Locate the cell with the specified text and output its (X, Y) center coordinate. 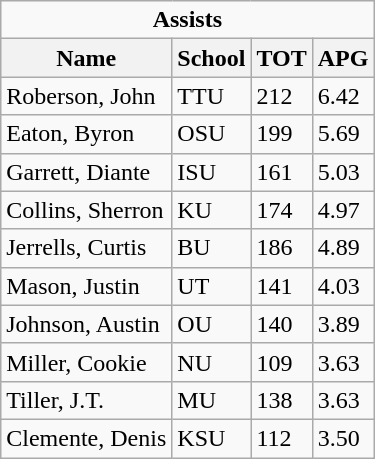
ISU (212, 172)
Jerrells, Curtis (86, 248)
OSU (212, 134)
174 (282, 210)
212 (282, 96)
4.97 (343, 210)
UT (212, 286)
Name (86, 58)
Miller, Cookie (86, 362)
KU (212, 210)
MU (212, 400)
KSU (212, 438)
Assists (188, 20)
5.69 (343, 134)
109 (282, 362)
TTU (212, 96)
Roberson, John (86, 96)
186 (282, 248)
BU (212, 248)
5.03 (343, 172)
Clemente, Denis (86, 438)
APG (343, 58)
Mason, Justin (86, 286)
Johnson, Austin (86, 324)
112 (282, 438)
Garrett, Diante (86, 172)
Tiller, J.T. (86, 400)
3.89 (343, 324)
140 (282, 324)
141 (282, 286)
138 (282, 400)
6.42 (343, 96)
NU (212, 362)
School (212, 58)
4.89 (343, 248)
Eaton, Byron (86, 134)
Collins, Sherron (86, 210)
OU (212, 324)
161 (282, 172)
199 (282, 134)
4.03 (343, 286)
3.50 (343, 438)
TOT (282, 58)
